For the text-containing cell, return its midpoint in [X, Y] coordinate format. 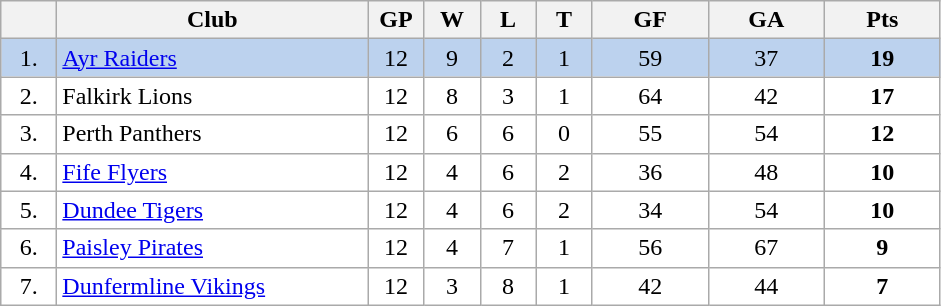
56 [650, 248]
Falkirk Lions [212, 96]
17 [882, 96]
7. [29, 286]
4. [29, 172]
19 [882, 58]
36 [650, 172]
Dunfermline Vikings [212, 286]
37 [766, 58]
44 [766, 286]
0 [564, 134]
GF [650, 20]
T [564, 20]
34 [650, 210]
59 [650, 58]
64 [650, 96]
GA [766, 20]
67 [766, 248]
48 [766, 172]
1. [29, 58]
Club [212, 20]
2. [29, 96]
Pts [882, 20]
5. [29, 210]
55 [650, 134]
W [452, 20]
GP [396, 20]
L [508, 20]
Perth Panthers [212, 134]
6. [29, 248]
Ayr Raiders [212, 58]
Paisley Pirates [212, 248]
3. [29, 134]
Fife Flyers [212, 172]
Dundee Tigers [212, 210]
